Search for the cell housing the specified text and yield its [x, y] center coordinate. 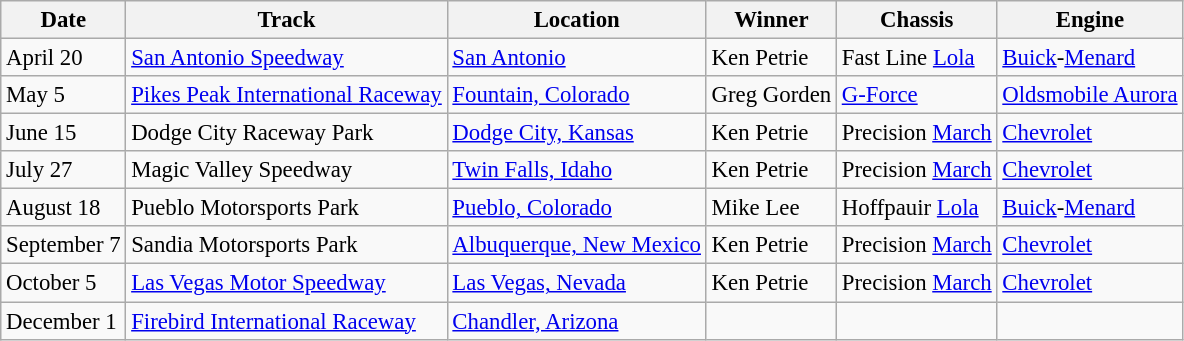
Sandia Motorsports Park [286, 245]
August 18 [64, 208]
June 15 [64, 133]
Magic Valley Speedway [286, 170]
Chassis [916, 20]
San Antonio [576, 58]
Date [64, 20]
Fountain, Colorado [576, 95]
Location [576, 20]
September 7 [64, 245]
Dodge City Raceway Park [286, 133]
Twin Falls, Idaho [576, 170]
Firebird International Raceway [286, 321]
Engine [1090, 20]
Chandler, Arizona [576, 321]
Dodge City, Kansas [576, 133]
Albuquerque, New Mexico [576, 245]
San Antonio Speedway [286, 58]
Las Vegas, Nevada [576, 283]
December 1 [64, 321]
Fast Line Lola [916, 58]
Track [286, 20]
Las Vegas Motor Speedway [286, 283]
May 5 [64, 95]
Pikes Peak International Raceway [286, 95]
July 27 [64, 170]
Oldsmobile Aurora [1090, 95]
G-Force [916, 95]
Hoffpauir Lola [916, 208]
Pueblo Motorsports Park [286, 208]
Pueblo, Colorado [576, 208]
Winner [771, 20]
Mike Lee [771, 208]
Greg Gorden [771, 95]
April 20 [64, 58]
October 5 [64, 283]
